Pinpoint the cell where the given text exists, returning its (x, y) midpoint coordinate. 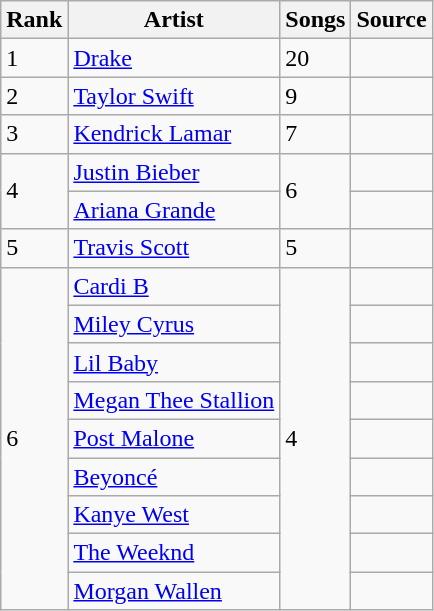
Rank (34, 20)
Post Malone (174, 438)
Morgan Wallen (174, 591)
The Weeknd (174, 553)
Drake (174, 58)
2 (34, 96)
Cardi B (174, 286)
Travis Scott (174, 248)
9 (316, 96)
1 (34, 58)
Songs (316, 20)
Taylor Swift (174, 96)
20 (316, 58)
Lil Baby (174, 362)
Artist (174, 20)
Megan Thee Stallion (174, 400)
Source (392, 20)
Ariana Grande (174, 210)
Beyoncé (174, 477)
7 (316, 134)
Kanye West (174, 515)
Justin Bieber (174, 172)
3 (34, 134)
Kendrick Lamar (174, 134)
Miley Cyrus (174, 324)
